Capture the cell that displays the provided text and extract its (x, y) central coordinate. 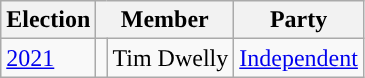
Member (165, 20)
2021 (48, 58)
Party (299, 20)
Independent (299, 58)
Tim Dwelly (170, 58)
Election (48, 20)
